Identify which cell holds the provided text, then report its [x, y] central coordinate. 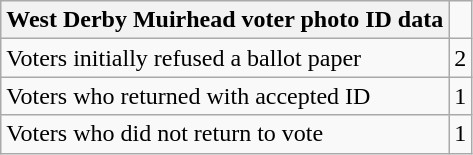
Voters who returned with accepted ID [225, 96]
West Derby Muirhead voter photo ID data [225, 20]
Voters initially refused a ballot paper [225, 58]
Voters who did not return to vote [225, 134]
2 [460, 58]
